Return the (X, Y) coordinate for the center point of the cell that contains the specified text.  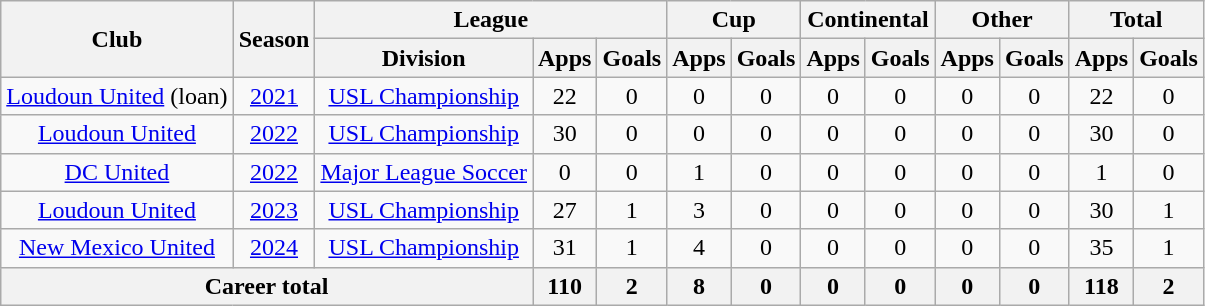
Loudoun United (loan) (117, 96)
35 (1101, 248)
Continental (868, 20)
Division (424, 58)
League (491, 20)
2021 (274, 96)
New Mexico United (117, 248)
27 (564, 210)
Total (1136, 20)
Major League Soccer (424, 172)
2023 (274, 210)
3 (699, 210)
118 (1101, 286)
Other (1002, 20)
110 (564, 286)
31 (564, 248)
Season (274, 39)
8 (699, 286)
Club (117, 39)
DC United (117, 172)
Career total (267, 286)
4 (699, 248)
Cup (734, 20)
2024 (274, 248)
